Identify which cell holds the provided text, then report its (X, Y) central coordinate. 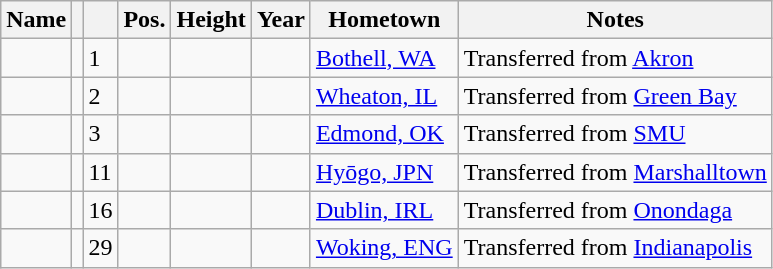
Edmond, OK (384, 134)
Wheaton, IL (384, 96)
Hyōgo, JPN (384, 172)
3 (100, 134)
Dublin, IRL (384, 210)
Transferred from Onondaga (615, 210)
Year (280, 20)
Height (211, 20)
Bothell, WA (384, 58)
29 (100, 248)
Pos. (144, 20)
Transferred from Akron (615, 58)
Transferred from Green Bay (615, 96)
2 (100, 96)
Transferred from Indianapolis (615, 248)
11 (100, 172)
Notes (615, 20)
Hometown (384, 20)
Transferred from SMU (615, 134)
Transferred from Marshalltown (615, 172)
Name (36, 20)
Woking, ENG (384, 248)
16 (100, 210)
1 (100, 58)
